Provide the (X, Y) coordinate of the cell's center where the given text is located.  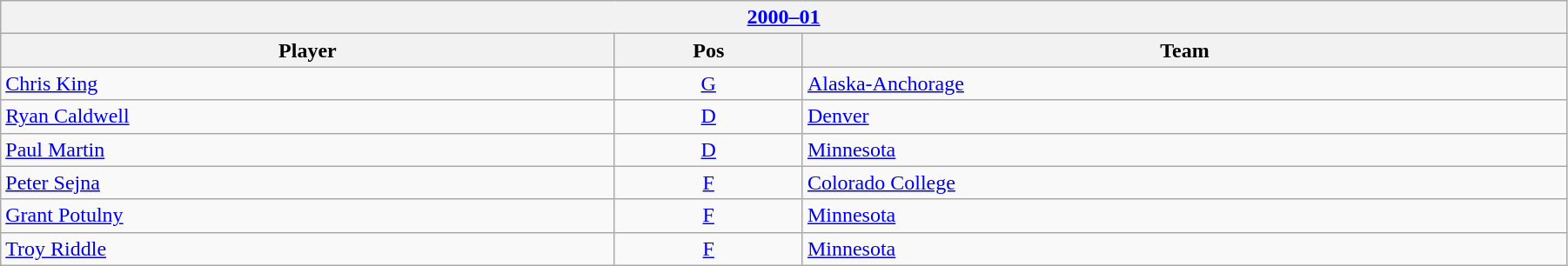
Pos (708, 50)
G (708, 83)
2000–01 (784, 17)
Player (308, 50)
Team (1184, 50)
Paul Martin (308, 150)
Peter Sejna (308, 183)
Troy Riddle (308, 249)
Colorado College (1184, 183)
Alaska-Anchorage (1184, 83)
Ryan Caldwell (308, 116)
Chris King (308, 83)
Grant Potulny (308, 216)
Denver (1184, 116)
